Pinpoint the cell where the given text exists, returning its [X, Y] midpoint coordinate. 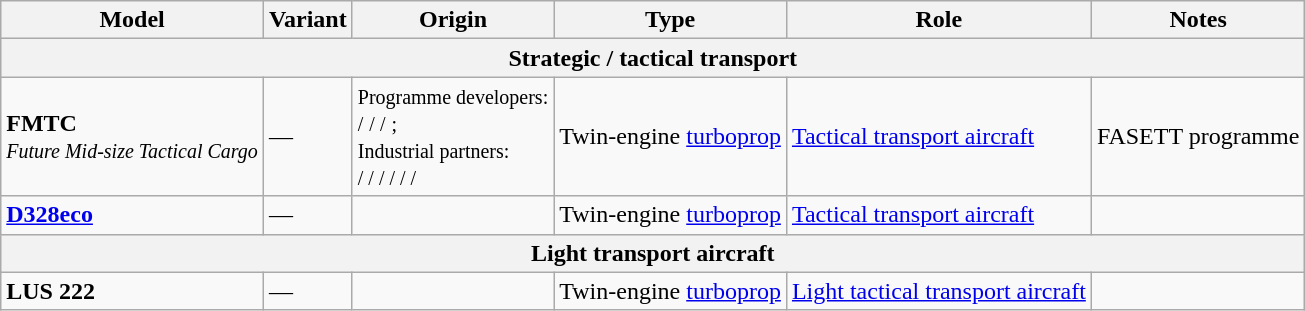
FMTCFuture Mid-size Tactical Cargo [132, 136]
Type [670, 20]
Role [938, 20]
Notes [1198, 20]
Strategic / tactical transport [653, 58]
Origin [452, 20]
Light tactical transport aircraft [938, 291]
FASETT programme [1198, 136]
Model [132, 20]
LUS 222 [132, 291]
Variant [308, 20]
Light transport aircraft [653, 253]
D328eco [132, 215]
Programme developers: / / / ;Industrial partners: / / / / / / [452, 136]
